Output the (X, Y) coordinate of the center of the cell containing the given text.  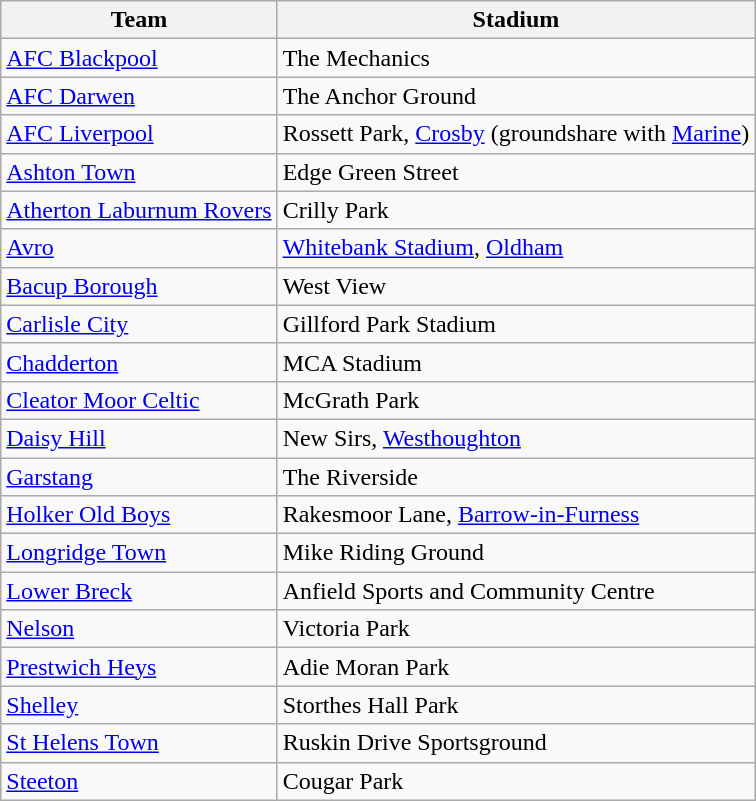
Daisy Hill (139, 438)
The Mechanics (516, 58)
Adie Moran Park (516, 667)
Anfield Sports and Community Centre (516, 591)
Gillford Park Stadium (516, 324)
Ruskin Drive Sportsground (516, 743)
Chadderton (139, 362)
AFC Darwen (139, 96)
Garstang (139, 477)
AFC Liverpool (139, 134)
Edge Green Street (516, 172)
McGrath Park (516, 400)
The Riverside (516, 477)
Steeton (139, 781)
Avro (139, 248)
Team (139, 20)
Atherton Laburnum Rovers (139, 210)
AFC Blackpool (139, 58)
Stadium (516, 20)
Shelley (139, 705)
Carlisle City (139, 324)
The Anchor Ground (516, 96)
Holker Old Boys (139, 515)
Rakesmoor Lane, Barrow-in-Furness (516, 515)
Lower Breck (139, 591)
St Helens Town (139, 743)
Storthes Hall Park (516, 705)
Whitebank Stadium, Oldham (516, 248)
Nelson (139, 629)
Cleator Moor Celtic (139, 400)
New Sirs, Westhoughton (516, 438)
Crilly Park (516, 210)
Rossett Park, Crosby (groundshare with Marine) (516, 134)
MCA Stadium (516, 362)
Prestwich Heys (139, 667)
Victoria Park (516, 629)
West View (516, 286)
Mike Riding Ground (516, 553)
Ashton Town (139, 172)
Cougar Park (516, 781)
Bacup Borough (139, 286)
Longridge Town (139, 553)
